Provide the (x, y) coordinate of the cell's center where the given text is located.  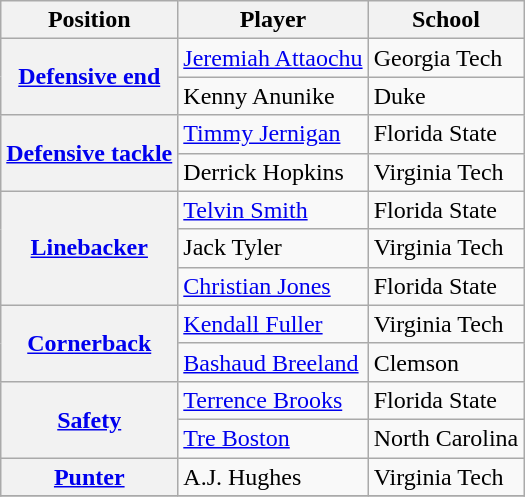
Position (90, 20)
A.J. Hughes (273, 477)
Linebacker (90, 248)
Jack Tyler (273, 248)
Cornerback (90, 343)
Georgia Tech (446, 58)
Jeremiah Attaochu (273, 58)
Christian Jones (273, 286)
Clemson (446, 362)
Duke (446, 96)
Terrence Brooks (273, 400)
Bashaud Breeland (273, 362)
Defensive end (90, 77)
Kendall Fuller (273, 324)
Timmy Jernigan (273, 134)
Derrick Hopkins (273, 172)
Tre Boston (273, 438)
School (446, 20)
Punter (90, 477)
North Carolina (446, 438)
Defensive tackle (90, 153)
Player (273, 20)
Telvin Smith (273, 210)
Kenny Anunike (273, 96)
Safety (90, 419)
